Search for the cell housing the specified text and yield its [x, y] center coordinate. 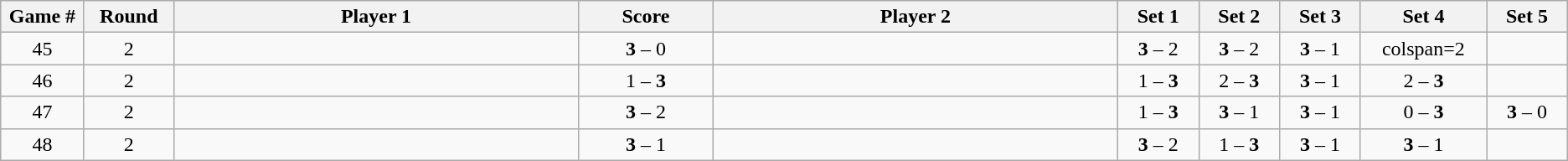
colspan=2 [1423, 49]
47 [42, 112]
Set 4 [1423, 17]
Player 1 [377, 17]
Score [645, 17]
Player 2 [915, 17]
Set 5 [1528, 17]
45 [42, 49]
Round [129, 17]
Set 3 [1320, 17]
0 – 3 [1423, 112]
Set 1 [1158, 17]
Set 2 [1240, 17]
46 [42, 80]
48 [42, 144]
Game # [42, 17]
